Extract the (X, Y) coordinate from the center of the cell holding the provided text.  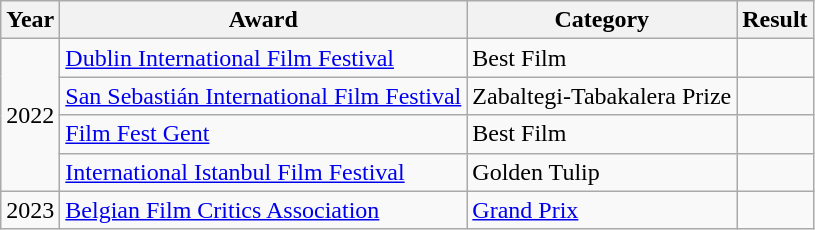
Award (264, 20)
Category (602, 20)
Result (775, 20)
2022 (30, 115)
Belgian Film Critics Association (264, 210)
Film Fest Gent (264, 134)
2023 (30, 210)
San Sebastián International Film Festival (264, 96)
Grand Prix (602, 210)
Dublin International Film Festival (264, 58)
Golden Tulip (602, 172)
International Istanbul Film Festival (264, 172)
Zabaltegi-Tabakalera Prize (602, 96)
Year (30, 20)
